Output the (x, y) coordinate of the center of the cell containing the given text.  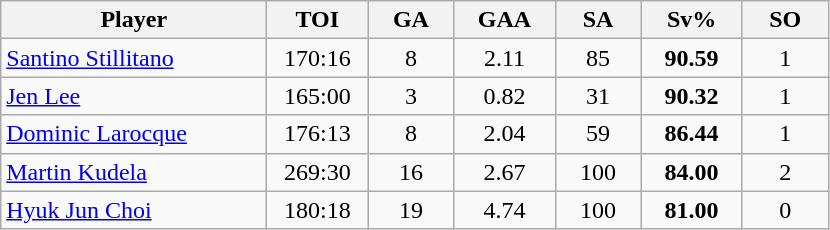
4.74 (504, 210)
85 (598, 58)
Player (134, 20)
165:00 (318, 96)
Martin Kudela (134, 172)
GAA (504, 20)
2.11 (504, 58)
90.32 (692, 96)
SO (785, 20)
0 (785, 210)
59 (598, 134)
TOI (318, 20)
2.67 (504, 172)
2 (785, 172)
86.44 (692, 134)
176:13 (318, 134)
3 (411, 96)
81.00 (692, 210)
Jen Lee (134, 96)
Santino Stillitano (134, 58)
Hyuk Jun Choi (134, 210)
90.59 (692, 58)
180:18 (318, 210)
0.82 (504, 96)
Dominic Larocque (134, 134)
2.04 (504, 134)
170:16 (318, 58)
84.00 (692, 172)
GA (411, 20)
Sv% (692, 20)
19 (411, 210)
269:30 (318, 172)
16 (411, 172)
SA (598, 20)
31 (598, 96)
